Pinpoint the cell where the given text exists, returning its [x, y] midpoint coordinate. 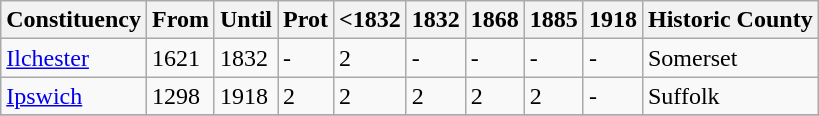
1868 [494, 20]
1621 [180, 58]
Constituency [74, 20]
Suffolk [730, 96]
1885 [554, 20]
Ipswich [74, 96]
Until [246, 20]
Prot [306, 20]
1298 [180, 96]
Somerset [730, 58]
<1832 [370, 20]
Historic County [730, 20]
Ilchester [74, 58]
From [180, 20]
